Capture the cell that displays the provided text and extract its [x, y] central coordinate. 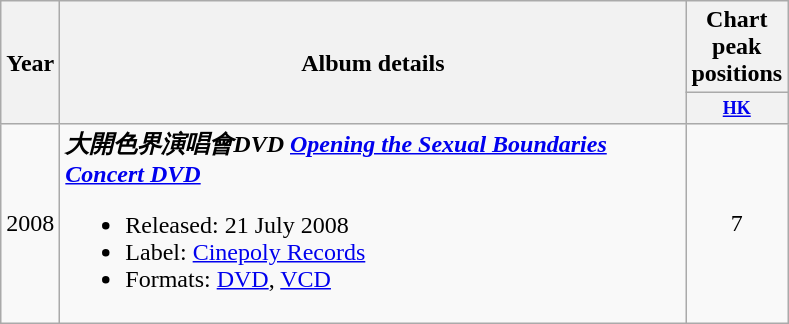
Chart peak positions [737, 47]
7 [737, 224]
HK [737, 108]
2008 [30, 224]
大開色界演唱會DVD Opening the Sexual Boundaries Concert DVDReleased: 21 July 2008Label: Cinepoly RecordsFormats: DVD, VCD [373, 224]
Year [30, 62]
Album details [373, 62]
